Identify which cell holds the provided text, then report its [X, Y] central coordinate. 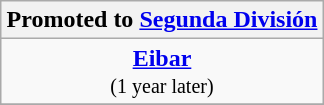
Eibar(1 year later) [162, 72]
Promoted to Segunda División [162, 20]
